Identify which cell holds the provided text, then report its (X, Y) central coordinate. 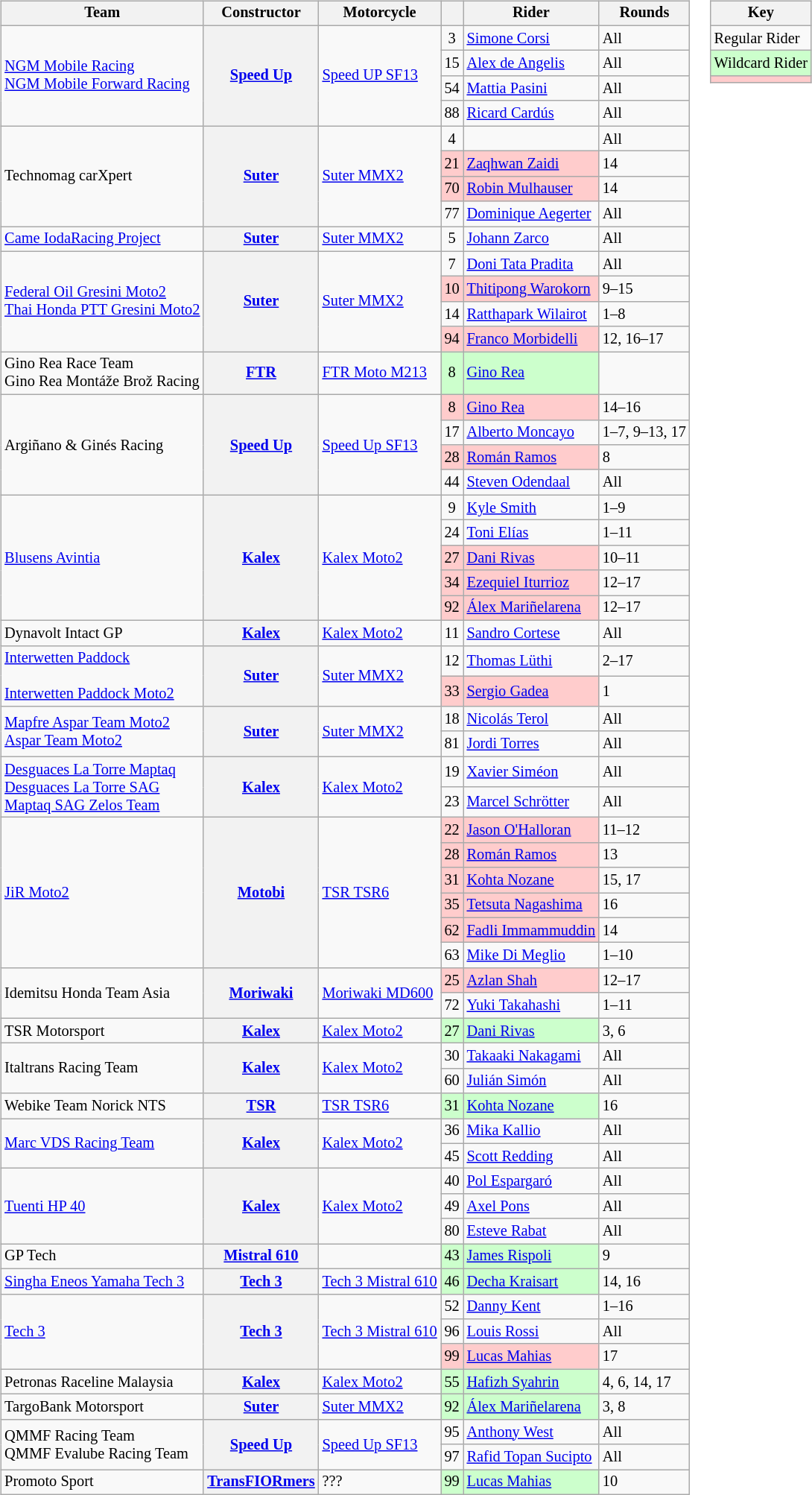
Franco Morbidelli (531, 339)
96 (452, 1332)
25 (452, 981)
Jordi Torres (531, 744)
JiR Moto2 (102, 893)
Jason O'Halloran (531, 830)
11 (452, 633)
81 (452, 744)
TargoBank Motorsport (102, 1407)
Robin Mulhauser (531, 189)
18 (452, 719)
4 (452, 139)
Regular Rider (761, 38)
TransFIORmers (261, 1482)
Kyle Smith (531, 508)
Moriwaki (261, 993)
15 (452, 63)
2–17 (644, 660)
46 (452, 1281)
34 (452, 583)
Yuki Takahashi (531, 1005)
4, 6, 14, 17 (644, 1382)
1–8 (644, 315)
52 (452, 1306)
FTR (261, 373)
Rafid Topan Sucipto (531, 1457)
88 (452, 113)
Nicolás Terol (531, 719)
1–9 (644, 508)
11–12 (644, 830)
Johann Zarco (531, 239)
Argiñano & Ginés Racing (102, 444)
NGM Mobile Racing NGM Mobile Forward Racing (102, 76)
22 (452, 830)
14–16 (644, 407)
49 (452, 1207)
80 (452, 1231)
Came IodaRacing Project (102, 239)
Ratthapark Wilairot (531, 315)
Federal Oil Gresini Moto2 Thai Honda PTT Gresini Moto2 (102, 301)
Decha Kraisart (531, 1281)
77 (452, 214)
Zaqhwan Zaidi (531, 164)
Desguaces La Torre Maptaq Desguaces La Torre SAG Maptaq SAG Zelos Team (102, 787)
95 (452, 1432)
Doni Tata Pradita (531, 264)
Dominique Aegerter (531, 214)
Thomas Lüthi (531, 660)
Sandro Cortese (531, 633)
Simone Corsi (531, 38)
??? (380, 1482)
Azlan Shah (531, 981)
Alex de Angelis (531, 63)
Ezequiel Iturrioz (531, 583)
Xavier Siméon (531, 772)
Technomag carXpert (102, 176)
Scott Redding (531, 1156)
21 (452, 164)
Steven Odendaal (531, 482)
Louis Rossi (531, 1332)
Speed UP SF13 (380, 76)
Fadli Immammuddin (531, 930)
97 (452, 1457)
Axel Pons (531, 1207)
James Rispoli (531, 1257)
7 (452, 264)
Hafizh Syahrin (531, 1382)
Danny Kent (531, 1306)
Constructor (261, 13)
Mapfre Aspar Team Moto2 Aspar Team Moto2 (102, 732)
Mistral 610 (261, 1257)
Julián Simón (531, 1081)
54 (452, 89)
Pol Espargaró (531, 1181)
23 (452, 802)
Marcel Schrötter (531, 802)
45 (452, 1156)
QMMF Racing Team QMMF Evalube Racing Team (102, 1444)
3, 6 (644, 1031)
19 (452, 772)
3, 8 (644, 1407)
94 (452, 339)
72 (452, 1005)
Mika Kallio (531, 1131)
Tetsuta Nagashima (531, 905)
Motobi (261, 893)
35 (452, 905)
Gino Rea Race Team Gino Rea Montáže Brož Racing (102, 373)
Singha Eneos Yamaha Tech 3 (102, 1281)
Idemitsu Honda Team Asia (102, 993)
Mattia Pasini (531, 89)
Marc VDS Racing Team (102, 1143)
Motorcycle (380, 13)
Rider (531, 13)
Webike Team Norick NTS (102, 1106)
Toni Elías (531, 533)
12 (452, 660)
1 (644, 692)
Interwetten Paddock Interwetten Paddock Moto2 (102, 676)
Anthony West (531, 1432)
Rounds (644, 13)
Team (102, 13)
GP Tech (102, 1257)
24 (452, 533)
Key (761, 13)
Dynavolt Intact GP (102, 633)
12, 16–17 (644, 339)
13 (644, 855)
TSR (261, 1106)
Sergio Gadea (531, 692)
14, 16 (644, 1281)
Moriwaki MD600 (380, 993)
10–11 (644, 557)
30 (452, 1056)
1–10 (644, 955)
15, 17 (644, 880)
43 (452, 1257)
TSR Motorsport (102, 1031)
Mike Di Meglio (531, 955)
60 (452, 1081)
55 (452, 1382)
Thitipong Warokorn (531, 289)
33 (452, 692)
Alberto Moncayo (531, 432)
Tuenti HP 40 (102, 1206)
40 (452, 1181)
9–15 (644, 289)
Esteve Rabat (531, 1231)
1–16 (644, 1306)
Promoto Sport (102, 1482)
70 (452, 189)
1–7, 9–13, 17 (644, 432)
Italtrans Racing Team (102, 1069)
Ricard Cardús (531, 113)
Takaaki Nakagami (531, 1056)
Petronas Raceline Malaysia (102, 1382)
Blusens Avintia (102, 557)
36 (452, 1131)
Wildcard Rider (761, 63)
FTR Moto M213 (380, 373)
62 (452, 930)
3 (452, 38)
5 (452, 239)
44 (452, 482)
63 (452, 955)
